Output the [X, Y] coordinate of the center of the cell containing the given text.  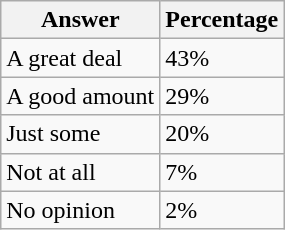
Just some [80, 134]
Percentage [222, 20]
43% [222, 58]
Not at all [80, 172]
29% [222, 96]
A great deal [80, 58]
7% [222, 172]
20% [222, 134]
No opinion [80, 210]
A good amount [80, 96]
Answer [80, 20]
2% [222, 210]
